Scan for the cell matching the given text and deliver its (x, y) coordinate at center. 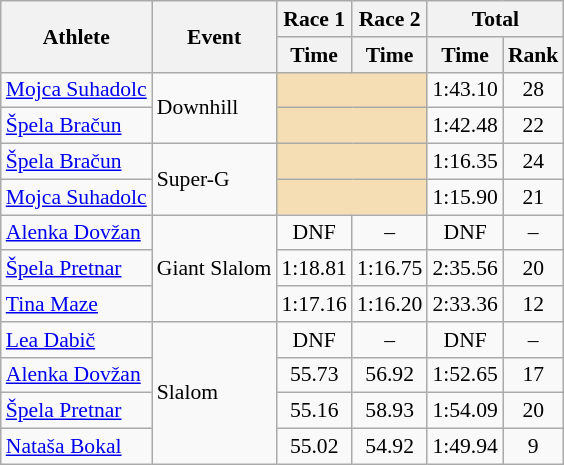
55.16 (314, 411)
12 (534, 304)
1:52.65 (464, 375)
1:18.81 (314, 269)
24 (534, 162)
2:33.36 (464, 304)
28 (534, 90)
Super-G (214, 180)
1:54.09 (464, 411)
1:16.20 (390, 304)
1:43.10 (464, 90)
55.73 (314, 375)
22 (534, 126)
54.92 (390, 447)
Race 2 (390, 19)
Giant Slalom (214, 268)
9 (534, 447)
58.93 (390, 411)
1:42.48 (464, 126)
Tina Maze (76, 304)
Rank (534, 55)
Downhill (214, 108)
1:49.94 (464, 447)
Lea Dabič (76, 340)
2:35.56 (464, 269)
Slalom (214, 393)
55.02 (314, 447)
17 (534, 375)
1:16.35 (464, 162)
1:16.75 (390, 269)
56.92 (390, 375)
Race 1 (314, 19)
Total (495, 19)
Nataša Bokal (76, 447)
21 (534, 197)
Athlete (76, 36)
1:15.90 (464, 197)
1:17.16 (314, 304)
Event (214, 36)
